Scan for the cell matching the given text and deliver its [x, y] coordinate at center. 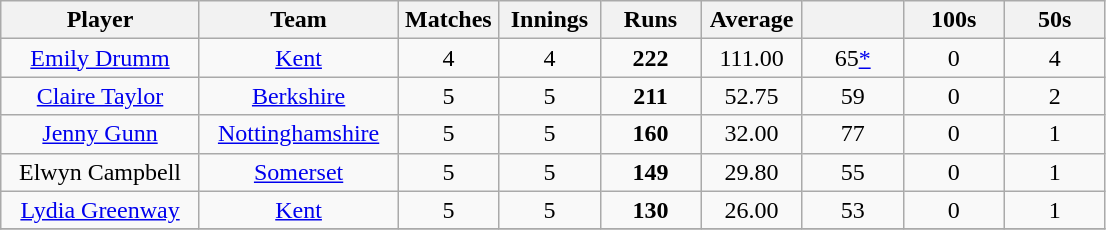
2 [1054, 96]
211 [650, 96]
Jenny Gunn [100, 134]
59 [852, 96]
55 [852, 172]
65* [852, 58]
Elwyn Campbell [100, 172]
Innings [550, 20]
130 [650, 210]
29.80 [752, 172]
Nottinghamshire [298, 134]
100s [954, 20]
Runs [650, 20]
77 [852, 134]
111.00 [752, 58]
Somerset [298, 172]
Emily Drumm [100, 58]
Matches [448, 20]
52.75 [752, 96]
53 [852, 210]
Claire Taylor [100, 96]
222 [650, 58]
Player [100, 20]
32.00 [752, 134]
Berkshire [298, 96]
Average [752, 20]
Team [298, 20]
50s [1054, 20]
160 [650, 134]
26.00 [752, 210]
149 [650, 172]
Lydia Greenway [100, 210]
